Search for the cell housing the specified text and yield its (X, Y) center coordinate. 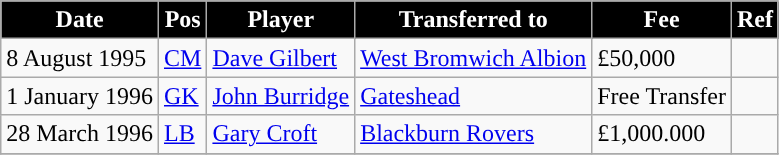
Gary Croft (281, 134)
West Bromwich Albion (474, 58)
Player (281, 20)
Gateshead (474, 96)
28 March 1996 (80, 134)
8 August 1995 (80, 58)
£1,000.000 (662, 134)
Fee (662, 20)
John Burridge (281, 96)
Free Transfer (662, 96)
Ref (754, 20)
GK (182, 96)
Date (80, 20)
Blackburn Rovers (474, 134)
CM (182, 58)
Pos (182, 20)
Transferred to (474, 20)
LB (182, 134)
1 January 1996 (80, 96)
£50,000 (662, 58)
Dave Gilbert (281, 58)
